Return the (x, y) coordinate for the center point of the cell that contains the specified text.  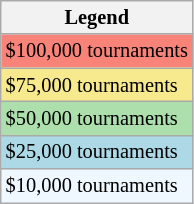
$10,000 tournaments (97, 186)
$75,000 tournaments (97, 85)
$50,000 tournaments (97, 118)
$100,000 tournaments (97, 51)
Legend (97, 17)
$25,000 tournaments (97, 152)
